Find where the given text appears and provide that cell's center as [x, y] coordinate. 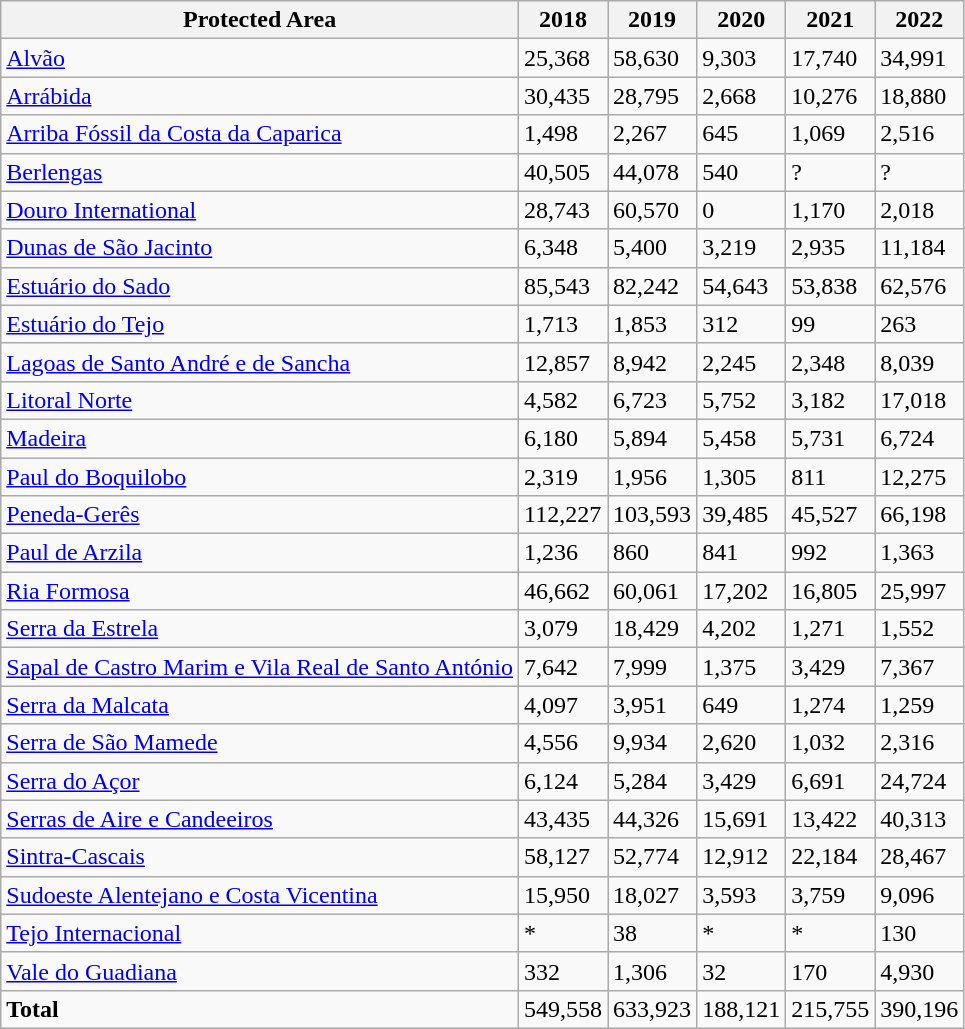
4,930 [920, 971]
Serras de Aire e Candeeiros [260, 819]
Estuário do Sado [260, 286]
2,018 [920, 210]
Madeira [260, 438]
16,805 [830, 591]
28,467 [920, 857]
103,593 [652, 515]
5,284 [652, 781]
112,227 [564, 515]
40,505 [564, 172]
Paul de Arzila [260, 553]
1,069 [830, 134]
4,202 [742, 629]
38 [652, 933]
46,662 [564, 591]
Serra de São Mamede [260, 743]
1,552 [920, 629]
841 [742, 553]
1,956 [652, 477]
0 [742, 210]
2,316 [920, 743]
12,275 [920, 477]
6,723 [652, 400]
62,576 [920, 286]
15,950 [564, 895]
17,740 [830, 58]
Lagoas de Santo André e de Sancha [260, 362]
32 [742, 971]
7,642 [564, 667]
17,018 [920, 400]
25,368 [564, 58]
24,724 [920, 781]
Sudoeste Alentejano e Costa Vicentina [260, 895]
Peneda-Gerês [260, 515]
2019 [652, 20]
3,759 [830, 895]
2,620 [742, 743]
Alvão [260, 58]
649 [742, 705]
390,196 [920, 1009]
1,498 [564, 134]
1,032 [830, 743]
645 [742, 134]
Arrábida [260, 96]
39,485 [742, 515]
Ria Formosa [260, 591]
5,752 [742, 400]
44,326 [652, 819]
2,348 [830, 362]
5,458 [742, 438]
Douro International [260, 210]
17,202 [742, 591]
7,367 [920, 667]
1,375 [742, 667]
215,755 [830, 1009]
22,184 [830, 857]
2020 [742, 20]
18,429 [652, 629]
8,942 [652, 362]
15,691 [742, 819]
3,593 [742, 895]
1,170 [830, 210]
9,096 [920, 895]
12,857 [564, 362]
9,303 [742, 58]
860 [652, 553]
10,276 [830, 96]
Serra do Açor [260, 781]
25,997 [920, 591]
2,516 [920, 134]
8,039 [920, 362]
60,570 [652, 210]
34,991 [920, 58]
549,558 [564, 1009]
332 [564, 971]
2022 [920, 20]
Dunas de São Jacinto [260, 248]
28,743 [564, 210]
3,219 [742, 248]
188,121 [742, 1009]
Arriba Fóssil da Costa da Caparica [260, 134]
53,838 [830, 286]
2,245 [742, 362]
5,400 [652, 248]
2,935 [830, 248]
Paul do Boquilobo [260, 477]
6,348 [564, 248]
Protected Area [260, 20]
9,934 [652, 743]
82,242 [652, 286]
Serra da Malcata [260, 705]
Litoral Norte [260, 400]
7,999 [652, 667]
1,274 [830, 705]
6,124 [564, 781]
6,724 [920, 438]
30,435 [564, 96]
2021 [830, 20]
Serra da Estrela [260, 629]
130 [920, 933]
2,668 [742, 96]
52,774 [652, 857]
Sapal de Castro Marim e Vila Real de Santo António [260, 667]
1,713 [564, 324]
540 [742, 172]
3,079 [564, 629]
66,198 [920, 515]
45,527 [830, 515]
2,319 [564, 477]
13,422 [830, 819]
1,306 [652, 971]
1,259 [920, 705]
312 [742, 324]
2018 [564, 20]
44,078 [652, 172]
2,267 [652, 134]
4,556 [564, 743]
Berlengas [260, 172]
811 [830, 477]
5,731 [830, 438]
4,582 [564, 400]
58,630 [652, 58]
6,180 [564, 438]
1,271 [830, 629]
85,543 [564, 286]
40,313 [920, 819]
6,691 [830, 781]
Sintra-Cascais [260, 857]
5,894 [652, 438]
1,853 [652, 324]
4,097 [564, 705]
1,236 [564, 553]
18,027 [652, 895]
58,127 [564, 857]
60,061 [652, 591]
992 [830, 553]
263 [920, 324]
Total [260, 1009]
1,305 [742, 477]
3,951 [652, 705]
43,435 [564, 819]
3,182 [830, 400]
633,923 [652, 1009]
Tejo Internacional [260, 933]
18,880 [920, 96]
170 [830, 971]
11,184 [920, 248]
1,363 [920, 553]
12,912 [742, 857]
Vale do Guadiana [260, 971]
54,643 [742, 286]
Estuário do Tejo [260, 324]
28,795 [652, 96]
99 [830, 324]
